Return [x, y] of the center of cell containing provided text 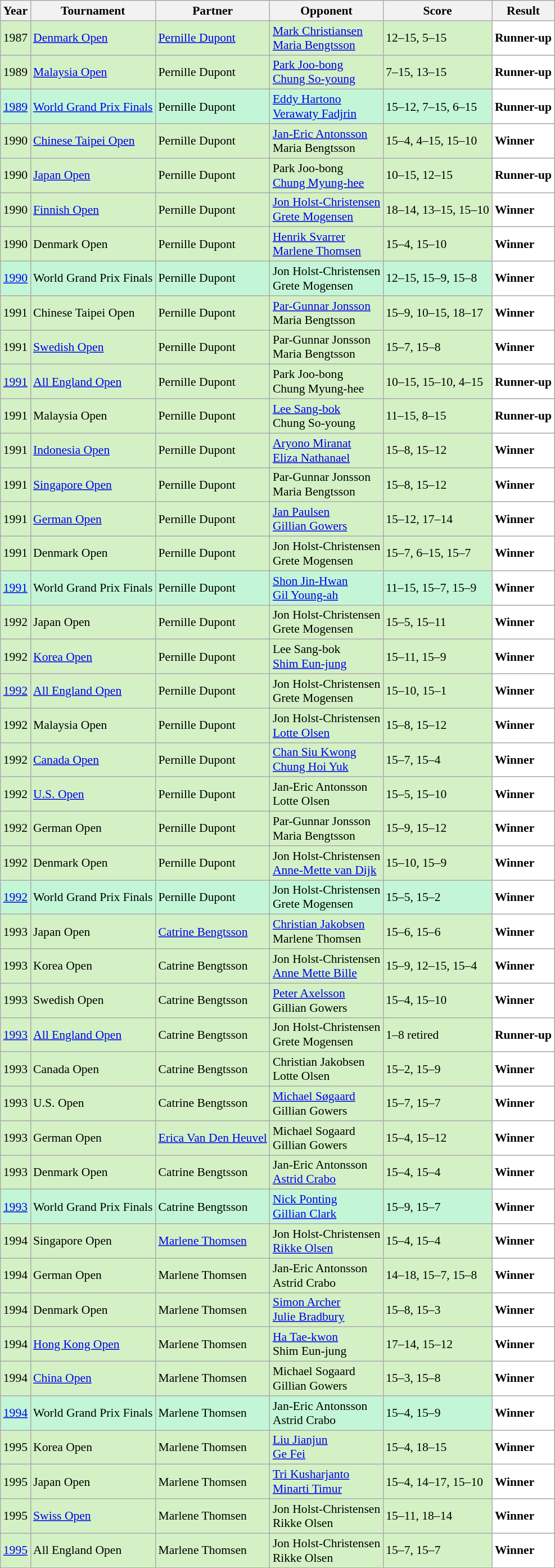
Christian Jakobsen Marlene Thomsen [326, 931]
Ha Tae-kwon Shim Eun-jung [326, 1344]
Aryono Miranat Eliza Nathanael [326, 450]
Result [523, 11]
7–15, 13–15 [437, 72]
Henrik Svarrer Marlene Thomsen [326, 244]
Liu Jianjun Ge Fei [326, 1448]
Tournament [93, 11]
15–2, 15–9 [437, 1070]
Jon Holst-Christensen Anne Mette Bille [326, 966]
15–9, 10–15, 18–17 [437, 313]
15–5, 15–2 [437, 898]
Score [437, 11]
15–3, 15–8 [437, 1379]
Partner [213, 11]
Lee Sang-bok Shim Eun-jung [326, 657]
Erica Van Den Heuvel [213, 1138]
15–7, 15–8 [437, 348]
1987 [16, 38]
Nick Ponting Gillian Clark [326, 1207]
Peter Axelsson Gillian Gowers [326, 1000]
15–5, 15–11 [437, 622]
15–6, 15–6 [437, 931]
Michael Søgaard Gillian Gowers [326, 1103]
15–4, 15–9 [437, 1413]
15–7, 6–15, 15–7 [437, 553]
Jon Holst-Christensen Lotte Olsen [326, 726]
Eddy Hartono Verawaty Fadjrin [326, 107]
15–12, 17–14 [437, 520]
15–4, 14–17, 15–10 [437, 1481]
Park Joo-bong Chung So-young [326, 72]
Lee Sang-bok Chung So-young [326, 416]
15–4, 18–15 [437, 1448]
15–8, 15–3 [437, 1309]
Mark Christiansen Maria Bengtsson [326, 38]
15–11, 15–9 [437, 657]
10–15, 15–10, 4–15 [437, 381]
Jon Holst-Christensen Anne-Mette van Dijk [326, 863]
15–9, 15–12 [437, 829]
11–15, 15–7, 15–9 [437, 588]
17–14, 15–12 [437, 1344]
15–12, 7–15, 6–15 [437, 107]
11–15, 8–15 [437, 416]
Simon Archer Julie Bradbury [326, 1309]
Year [16, 11]
15–7, 15–4 [437, 759]
15–11, 18–14 [437, 1516]
15–4, 4–15, 15–10 [437, 141]
1–8 retired [437, 1035]
Chan Siu Kwong Chung Hoi Yuk [326, 759]
Christian Jakobsen Lotte Olsen [326, 1070]
15–9, 15–7 [437, 1207]
Jan Paulsen Gillian Gowers [326, 520]
15–5, 15–10 [437, 794]
10–15, 12–15 [437, 175]
Shon Jin-Hwan Gil Young-ah [326, 588]
15–9, 12–15, 15–4 [437, 966]
Jan-Eric Antonsson Maria Bengtsson [326, 141]
18–14, 13–15, 15–10 [437, 209]
15–10, 15–1 [437, 691]
Indonesia Open [93, 450]
Opponent [326, 11]
15–10, 15–9 [437, 863]
12–15, 5–15 [437, 38]
China Open [93, 1379]
12–15, 15–9, 15–8 [437, 279]
Jan-Eric Antonsson Lotte Olsen [326, 794]
15–4, 15–12 [437, 1138]
Finnish Open [93, 209]
Tri Kusharjanto Minarti Timur [326, 1481]
Hong Kong Open [93, 1344]
Swiss Open [93, 1516]
14–18, 15–7, 15–8 [437, 1276]
